Detect which cell encompasses the target text, then output its (X, Y) center coordinate. 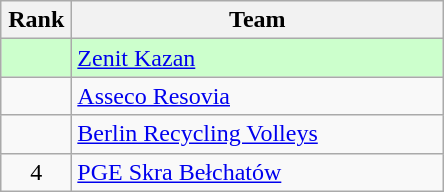
PGE Skra Bełchatów (258, 172)
Berlin Recycling Volleys (258, 134)
Team (258, 20)
Zenit Kazan (258, 58)
Rank (36, 20)
Asseco Resovia (258, 96)
4 (36, 172)
